For the text-containing cell, return its midpoint in (x, y) coordinate format. 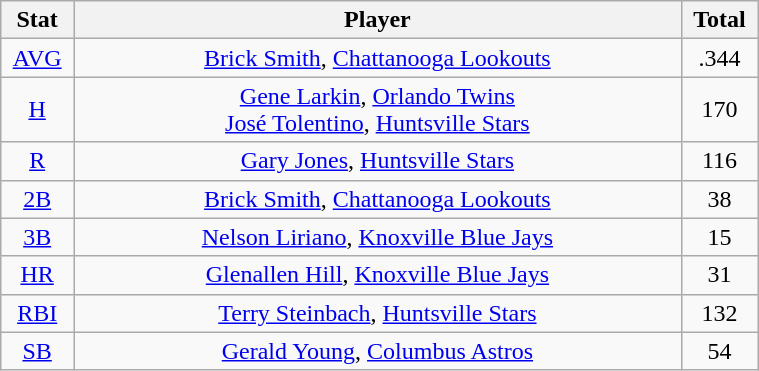
AVG (38, 58)
132 (719, 313)
RBI (38, 313)
Player (378, 20)
Glenallen Hill, Knoxville Blue Jays (378, 275)
SB (38, 351)
15 (719, 237)
38 (719, 199)
HR (38, 275)
2B (38, 199)
H (38, 110)
116 (719, 161)
Nelson Liriano, Knoxville Blue Jays (378, 237)
.344 (719, 58)
54 (719, 351)
Gerald Young, Columbus Astros (378, 351)
R (38, 161)
Gary Jones, Huntsville Stars (378, 161)
Stat (38, 20)
Gene Larkin, Orlando Twins José Tolentino, Huntsville Stars (378, 110)
170 (719, 110)
3B (38, 237)
Terry Steinbach, Huntsville Stars (378, 313)
Total (719, 20)
31 (719, 275)
